Pinpoint the cell where the given text exists, returning its [x, y] midpoint coordinate. 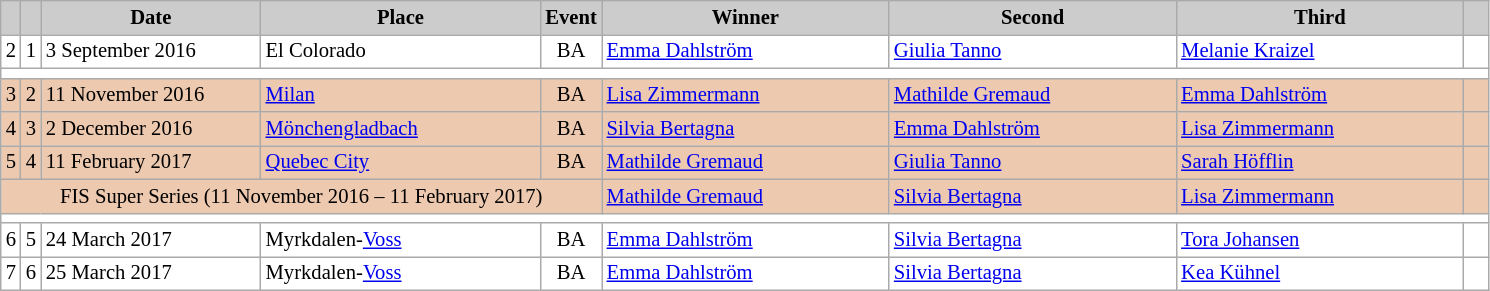
24 March 2017 [151, 239]
11 November 2016 [151, 95]
11 February 2017 [151, 162]
Tora Johansen [1320, 239]
2 December 2016 [151, 129]
25 March 2017 [151, 273]
Event [570, 17]
Melanie Kraizel [1320, 51]
3 September 2016 [151, 51]
Place [401, 17]
Milan [401, 95]
Second [1032, 17]
7 [11, 273]
1 [31, 51]
Third [1320, 17]
FIS Super Series (11 November 2016 – 11 February 2017) [302, 196]
Winner [746, 17]
Date [151, 17]
El Colorado [401, 51]
Sarah Höfflin [1320, 162]
Kea Kühnel [1320, 273]
Quebec City [401, 162]
Mönchengladbach [401, 129]
